Find where the given text appears and provide that cell's center as [X, Y] coordinate. 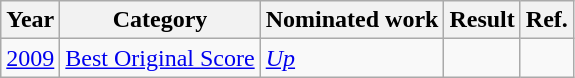
Best Original Score [160, 58]
Nominated work [352, 20]
Year [30, 20]
Category [160, 20]
Result [482, 20]
Ref. [546, 20]
Up [352, 58]
2009 [30, 58]
